Capture the cell that displays the provided text and extract its (X, Y) central coordinate. 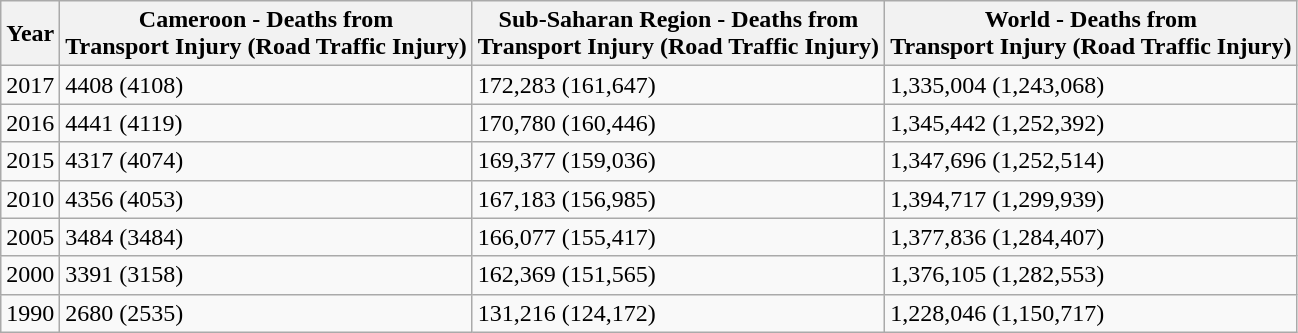
2015 (30, 161)
2005 (30, 237)
3484 (3484) (266, 237)
2000 (30, 275)
1,376,105 (1,282,553) (1091, 275)
1,345,442 (1,252,392) (1091, 123)
2017 (30, 85)
162,369 (151,565) (678, 275)
4317 (4074) (266, 161)
1,347,696 (1,252,514) (1091, 161)
2680 (2535) (266, 313)
167,183 (156,985) (678, 199)
1,394,717 (1,299,939) (1091, 199)
166,077 (155,417) (678, 237)
Sub-Saharan Region - Deaths fromTransport Injury (Road Traffic Injury) (678, 34)
1,377,836 (1,284,407) (1091, 237)
2010 (30, 199)
Cameroon - Deaths fromTransport Injury (Road Traffic Injury) (266, 34)
4356 (4053) (266, 199)
2016 (30, 123)
169,377 (159,036) (678, 161)
131,216 (124,172) (678, 313)
1990 (30, 313)
4441 (4119) (266, 123)
170,780 (160,446) (678, 123)
Year (30, 34)
4408 (4108) (266, 85)
1,335,004 (1,243,068) (1091, 85)
3391 (3158) (266, 275)
World - Deaths fromTransport Injury (Road Traffic Injury) (1091, 34)
1,228,046 (1,150,717) (1091, 313)
172,283 (161,647) (678, 85)
